Output the (x, y) coordinate of the center of the cell containing the given text.  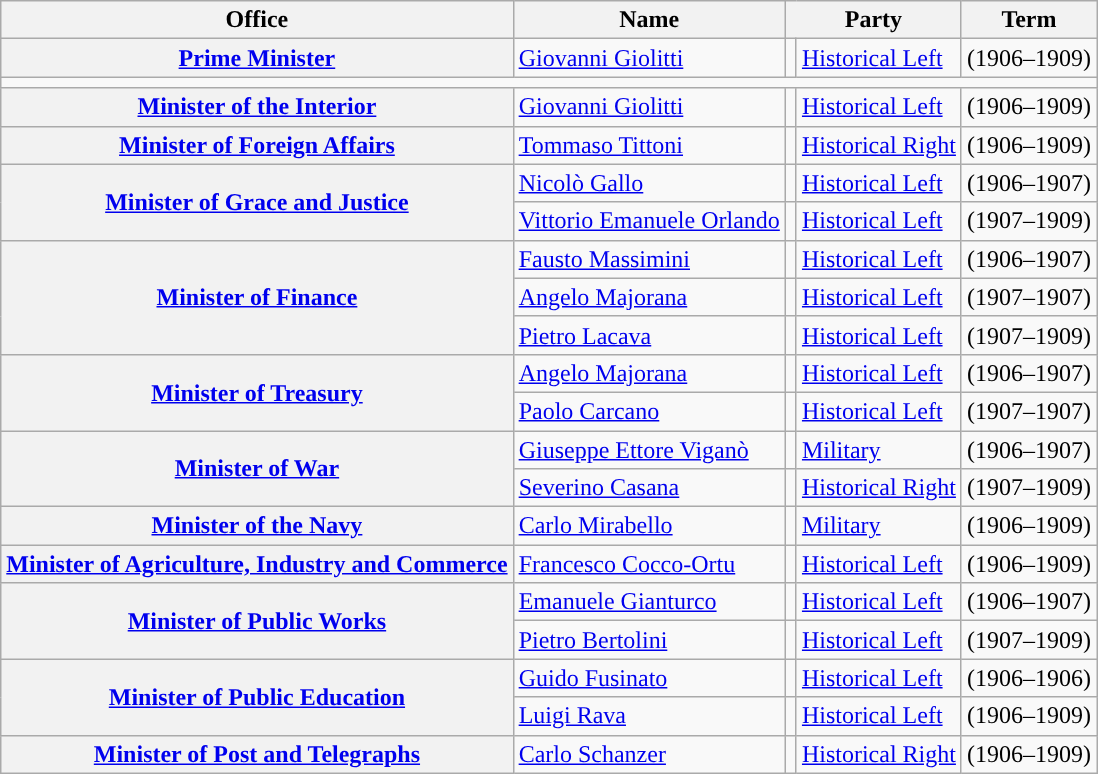
Minister of Agriculture, Industry and Commerce (257, 564)
Paolo Carcano (649, 411)
Party (873, 20)
Fausto Massimini (649, 259)
Term (1028, 20)
Carlo Schanzer (649, 754)
Minister of the Navy (257, 526)
Tommaso Tittoni (649, 145)
Minister of War (257, 468)
Minister of Treasury (257, 392)
Nicolò Gallo (649, 183)
Minister of Foreign Affairs (257, 145)
Pietro Lacava (649, 335)
Minister of Finance (257, 297)
Minister of Public Education (257, 697)
Minister of Public Works (257, 621)
Minister of Grace and Justice (257, 202)
Office (257, 20)
Minister of Post and Telegraphs (257, 754)
Luigi Rava (649, 716)
Carlo Mirabello (649, 526)
Guido Fusinato (649, 678)
Francesco Cocco-Ortu (649, 564)
Prime Minister (257, 58)
Severino Casana (649, 488)
Pietro Bertolini (649, 640)
Minister of the Interior (257, 107)
Giuseppe Ettore Viganò (649, 449)
(1906–1906) (1028, 678)
Emanuele Gianturco (649, 602)
Vittorio Emanuele Orlando (649, 221)
Name (649, 20)
